Provide the [X, Y] coordinate of the cell's center where the given text is located.  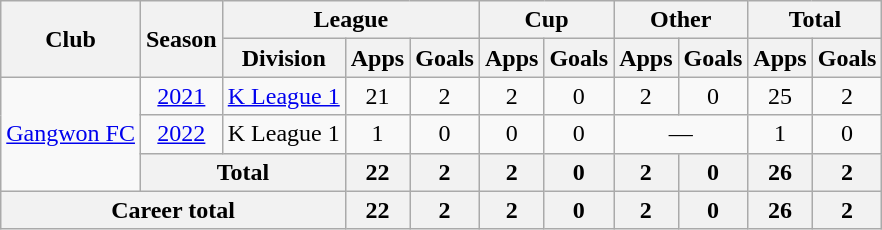
Division [284, 58]
— [681, 134]
Cup [546, 20]
Other [681, 20]
Career total [174, 210]
2021 [181, 96]
Club [71, 39]
2022 [181, 134]
League [350, 20]
21 [377, 96]
Season [181, 39]
25 [780, 96]
Gangwon FC [71, 134]
